Identify which cell holds the provided text, then report its [X, Y] central coordinate. 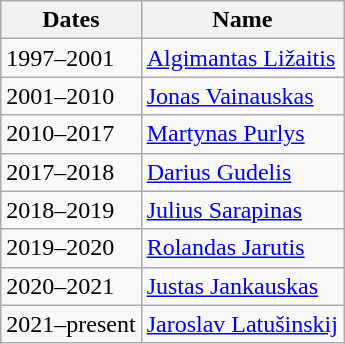
2018–2019 [71, 210]
Darius Gudelis [242, 172]
Dates [71, 20]
Rolandas Jarutis [242, 248]
Julius Sarapinas [242, 210]
2021–present [71, 324]
1997–2001 [71, 58]
2017–2018 [71, 172]
2020–2021 [71, 286]
Jonas Vainauskas [242, 96]
Martynas Purlys [242, 134]
2010–2017 [71, 134]
2001–2010 [71, 96]
Jaroslav Latušinskij [242, 324]
Algimantas Ližaitis [242, 58]
Justas Jankauskas [242, 286]
2019–2020 [71, 248]
Name [242, 20]
